Output the (X, Y) coordinate of the center of the cell containing the given text.  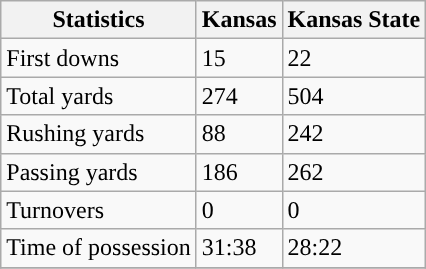
28:22 (354, 248)
Statistics (99, 20)
Total yards (99, 96)
Turnovers (99, 210)
186 (239, 172)
Kansas (239, 20)
Kansas State (354, 20)
Rushing yards (99, 134)
88 (239, 134)
31:38 (239, 248)
242 (354, 134)
First downs (99, 58)
262 (354, 172)
22 (354, 58)
Time of possession (99, 248)
Passing yards (99, 172)
274 (239, 96)
15 (239, 58)
504 (354, 96)
